Identify which cell holds the provided text, then report its [X, Y] central coordinate. 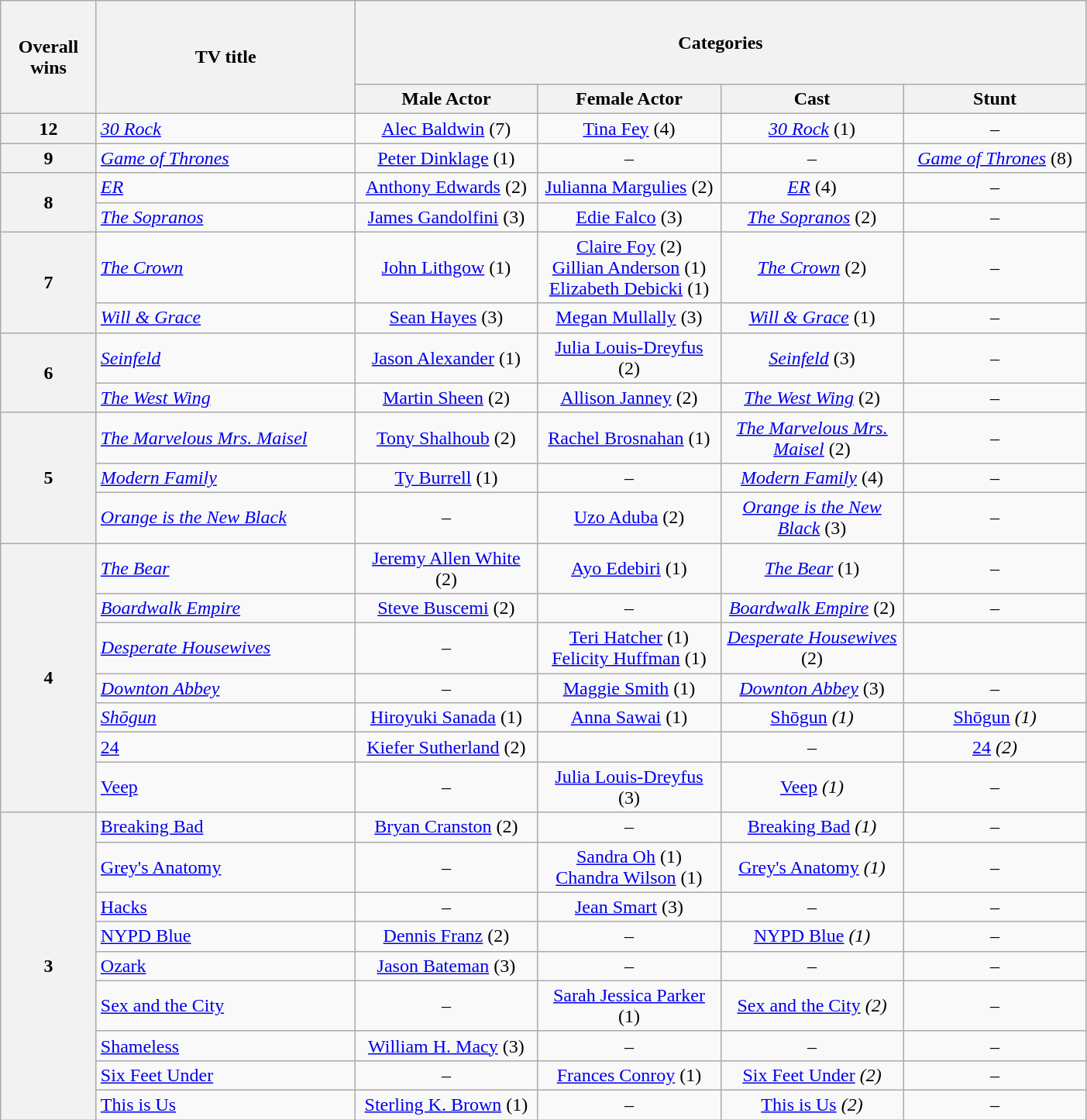
Boardwalk Empire [225, 608]
Game of Thrones [225, 158]
Tina Fey (4) [629, 129]
24 [225, 747]
Grey's Anatomy [225, 867]
Cast [812, 99]
Six Feet Under (2) [812, 1075]
Jeremy Allen White (2) [446, 567]
Alec Baldwin (7) [446, 129]
Will & Grace (1) [812, 318]
This is Us [225, 1104]
The Bear [225, 567]
Veep (1) [812, 787]
Allison Janney (2) [629, 398]
The West Wing [225, 398]
Male Actor [446, 99]
The Marvelous Mrs. Maisel [225, 437]
Julianna Margulies (2) [629, 188]
Categories [721, 43]
ER (4) [812, 188]
Desperate Housewives [225, 648]
Shameless [225, 1046]
Six Feet Under [225, 1075]
Maggie Smith (1) [629, 688]
Modern Family (4) [812, 477]
Martin Sheen (2) [446, 398]
James Gandolfini (3) [446, 217]
Sean Hayes (3) [446, 318]
John Lithgow (1) [446, 267]
NYPD Blue [225, 936]
Jason Alexander (1) [446, 358]
The Sopranos [225, 217]
Game of Thrones (8) [995, 158]
Megan Mullally (3) [629, 318]
Modern Family [225, 477]
30 Rock [225, 129]
Seinfeld [225, 358]
Sandra Oh (1)Chandra Wilson (1) [629, 867]
Ty Burrell (1) [446, 477]
Breaking Bad [225, 827]
ER [225, 188]
Anthony Edwards (2) [446, 188]
The Bear (1) [812, 567]
8 [49, 202]
Orange is the New Black (3) [812, 518]
William H. Macy (3) [446, 1046]
9 [49, 158]
Rachel Brosnahan (1) [629, 437]
Frances Conroy (1) [629, 1075]
Female Actor [629, 99]
Kiefer Sutherland (2) [446, 747]
Dennis Franz (2) [446, 936]
Stunt [995, 99]
Overall wins [49, 57]
Jason Bateman (3) [446, 966]
Sarah Jessica Parker (1) [629, 1006]
Steve Buscemi (2) [446, 608]
NYPD Blue (1) [812, 936]
Claire Foy (2) Gillian Anderson (1) Elizabeth Debicki (1) [629, 267]
The Marvelous Mrs. Maisel (2) [812, 437]
Hiroyuki Sanada (1) [446, 718]
Tony Shalhoub (2) [446, 437]
Veep [225, 787]
The Crown [225, 267]
Downton Abbey (3) [812, 688]
12 [49, 129]
Sex and the City (2) [812, 1006]
Edie Falco (3) [629, 217]
Julia Louis-Dreyfus (3) [629, 787]
Boardwalk Empire (2) [812, 608]
The Sopranos (2) [812, 217]
6 [49, 372]
Julia Louis-Dreyfus (2) [629, 358]
Orange is the New Black [225, 518]
4 [49, 677]
Ayo Edebiri (1) [629, 567]
Shōgun [225, 718]
Sex and the City [225, 1006]
Hacks [225, 907]
Downton Abbey [225, 688]
24 (2) [995, 747]
The West Wing (2) [812, 398]
3 [49, 966]
Ozark [225, 966]
30 Rock (1) [812, 129]
Seinfeld (3) [812, 358]
The Crown (2) [812, 267]
Teri Hatcher (1)Felicity Huffman (1) [629, 648]
Breaking Bad (1) [812, 827]
This is Us (2) [812, 1104]
Sterling K. Brown (1) [446, 1104]
5 [49, 477]
Peter Dinklage (1) [446, 158]
Will & Grace [225, 318]
Jean Smart (3) [629, 907]
Uzo Aduba (2) [629, 518]
Grey's Anatomy (1) [812, 867]
Bryan Cranston (2) [446, 827]
TV title [225, 57]
Anna Sawai (1) [629, 718]
7 [49, 282]
Desperate Housewives (2) [812, 648]
